For the text-containing cell, return its midpoint in (X, Y) coordinate format. 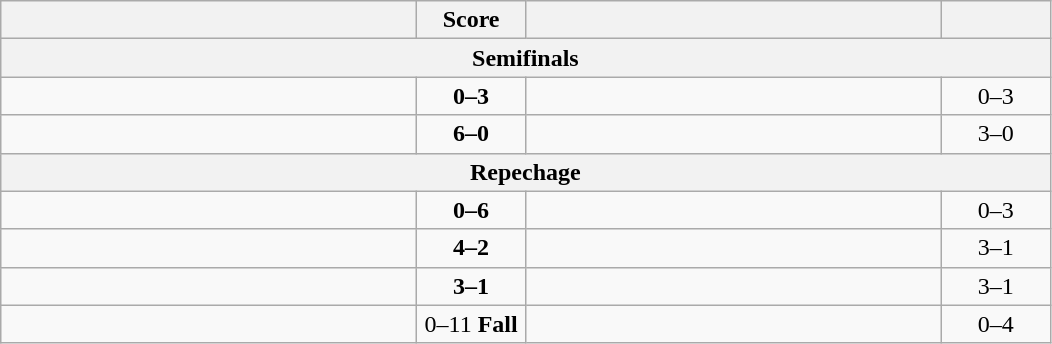
0–11 Fall (472, 324)
6–0 (472, 134)
3–0 (996, 134)
Score (472, 20)
0–4 (996, 324)
0–6 (472, 210)
Semifinals (526, 58)
4–2 (472, 248)
Repechage (526, 172)
